Detect which cell encompasses the target text, then output its (x, y) center coordinate. 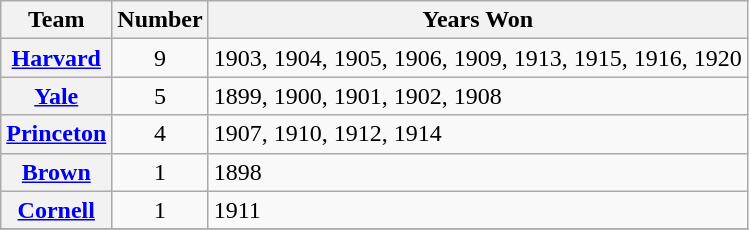
Team (56, 20)
1903, 1904, 1905, 1906, 1909, 1913, 1915, 1916, 1920 (478, 58)
1911 (478, 210)
9 (160, 58)
Yale (56, 96)
Cornell (56, 210)
Harvard (56, 58)
1898 (478, 172)
5 (160, 96)
Brown (56, 172)
1899, 1900, 1901, 1902, 1908 (478, 96)
1907, 1910, 1912, 1914 (478, 134)
Years Won (478, 20)
Number (160, 20)
4 (160, 134)
Princeton (56, 134)
